Provide the [X, Y] coordinate of the cell's center where the given text is located.  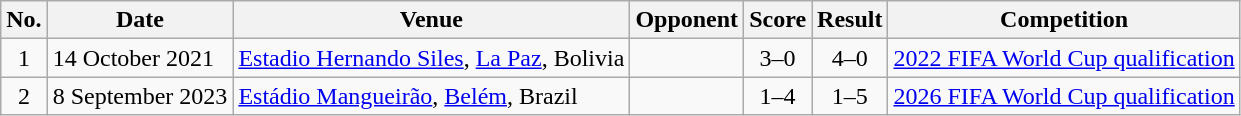
4–0 [850, 58]
14 October 2021 [140, 58]
3–0 [778, 58]
2 [24, 96]
2022 FIFA World Cup qualification [1064, 58]
No. [24, 20]
2026 FIFA World Cup qualification [1064, 96]
Result [850, 20]
Date [140, 20]
Score [778, 20]
Venue [432, 20]
Opponent [687, 20]
Estádio Mangueirão, Belém, Brazil [432, 96]
8 September 2023 [140, 96]
1–5 [850, 96]
1–4 [778, 96]
Estadio Hernando Siles, La Paz, Bolivia [432, 58]
Competition [1064, 20]
1 [24, 58]
